Scan for the cell matching the given text and deliver its (x, y) coordinate at center. 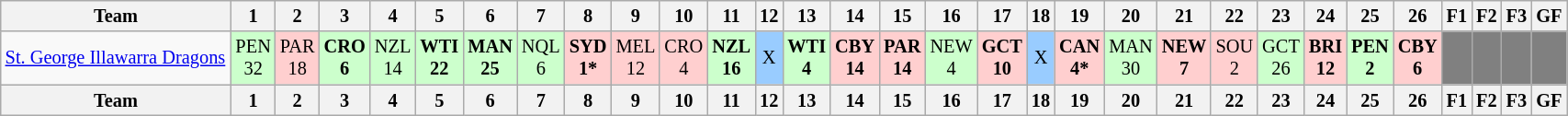
NQL6 (541, 58)
SYD1* (588, 58)
CAN4* (1079, 58)
CBY6 (1418, 58)
CRO6 (345, 58)
WTI4 (807, 58)
PEN32 (253, 58)
GCT10 (1002, 58)
NZL14 (393, 58)
PEN2 (1371, 58)
CBY14 (854, 58)
PAR14 (902, 58)
St. George Illawarra Dragons (116, 58)
BRI12 (1325, 58)
MEL12 (636, 58)
NZL16 (731, 58)
SOU2 (1235, 58)
WTI22 (439, 58)
MAN30 (1131, 58)
NEW4 (951, 58)
NEW7 (1185, 58)
GCT26 (1280, 58)
CRO4 (683, 58)
MAN25 (491, 58)
PAR18 (298, 58)
